Find where the given text appears and provide that cell's center as (X, Y) coordinate. 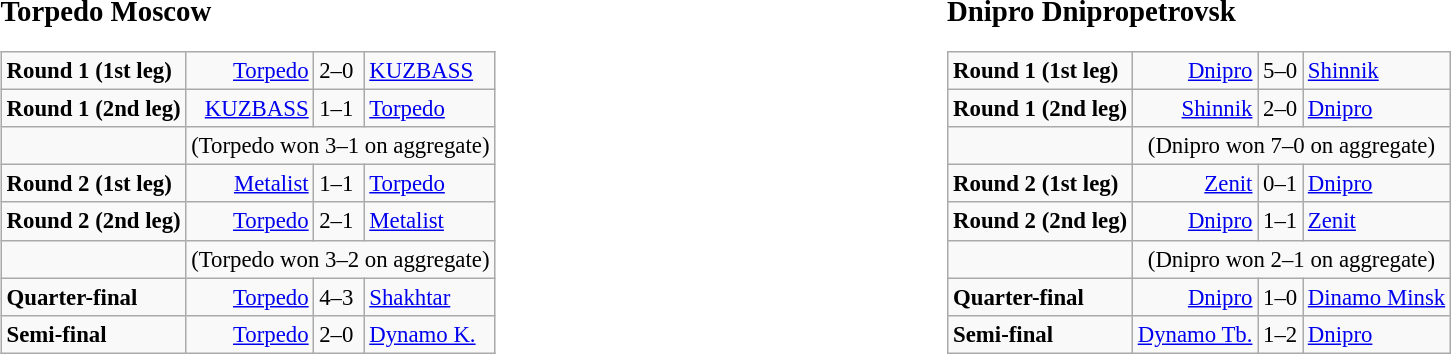
(Torpedo won 3–1 on aggregate) (340, 146)
5–0 (1280, 71)
0–1 (1280, 184)
Dynamo Tb. (1194, 334)
(Torpedo won 3–2 on aggregate) (340, 259)
4–3 (339, 297)
(Dnipro won 2–1 on aggregate) (1291, 259)
1–0 (1280, 297)
Dinamo Minsk (1377, 297)
Shakhtar (430, 297)
2–1 (339, 221)
1–2 (1280, 334)
Dynamo K. (430, 334)
(Dnipro won 7–0 on aggregate) (1291, 146)
